Extract the (X, Y) coordinate from the center of the cell holding the provided text.  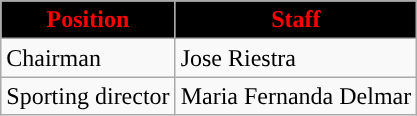
Staff (296, 20)
Position (88, 20)
Maria Fernanda Delmar (296, 96)
Jose Riestra (296, 58)
Sporting director (88, 96)
Chairman (88, 58)
